Determine the (x, y) coordinate at the center of the cell enclosing the given text.  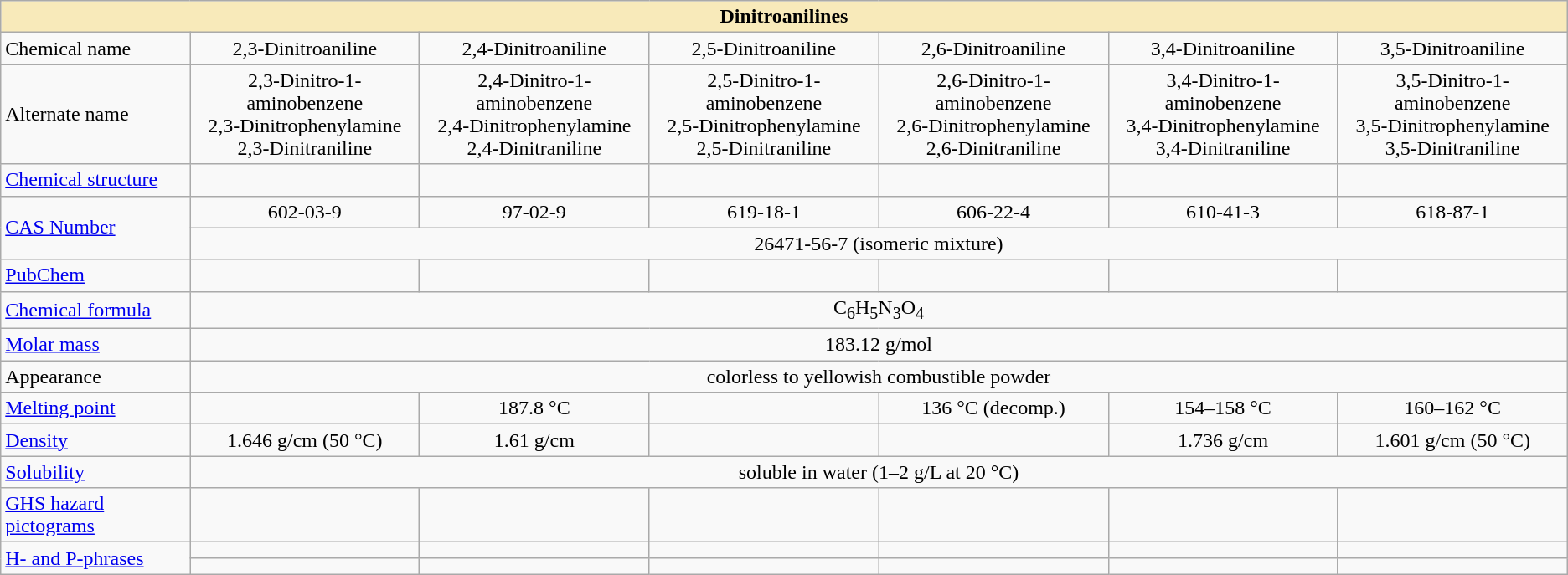
colorless to yellowish combustible powder (879, 377)
Molar mass (95, 345)
3,4-Dinitroaniline (1223, 49)
3,5-Dinitroaniline (1452, 49)
3,5-Dinitro-1-aminobenzene 3,5-Dinitrophenylamine3,5-Dinitraniline (1452, 114)
3,4-Dinitro-1-aminobenzene 3,4-Dinitrophenylamine3,4-Dinitraniline (1223, 114)
160–162 °C (1452, 408)
C6H5N3O4 (879, 310)
2,4-Dinitroaniline (534, 49)
1.646 g/cm (50 °C) (305, 440)
H- and P-phrases (95, 558)
Chemical name (95, 49)
PubChem (95, 275)
soluble in water (1–2 g/L at 20 °C) (879, 472)
2,5-Dinitro-1-aminobenzene 2,5-Dinitrophenylamine2,5-Dinitraniline (764, 114)
Alternate name (95, 114)
GHS hazard pictograms (95, 516)
CAS Number (95, 228)
Melting point (95, 408)
2,3-Dinitro-1-aminobenzene2,3-Dinitrophenylamine2,3-Dinitraniline (305, 114)
Chemical formula (95, 310)
1.61 g/cm (534, 440)
618-87-1 (1452, 212)
2,6-Dinitroaniline (993, 49)
Dinitroanilines (784, 17)
154–158 °C (1223, 408)
1.736 g/cm (1223, 440)
183.12 g/mol (879, 345)
2,6-Dinitro-1-aminobenzene 2,6-Dinitrophenylamine2,6-Dinitraniline (993, 114)
610-41-3 (1223, 212)
619-18-1 (764, 212)
Appearance (95, 377)
602-03-9 (305, 212)
26471-56-7 (isomeric mixture) (879, 244)
Density (95, 440)
2,4-Dinitro-1-aminobenzene 2,4-Dinitrophenylamine2,4-Dinitraniline (534, 114)
606-22-4 (993, 212)
1.601 g/cm (50 °C) (1452, 440)
Solubility (95, 472)
136 °C (decomp.) (993, 408)
Chemical structure (95, 180)
97-02-9 (534, 212)
2,5-Dinitroaniline (764, 49)
187.8 °C (534, 408)
2,3-Dinitroaniline (305, 49)
